Output the (X, Y) coordinate of the center of the cell containing the given text.  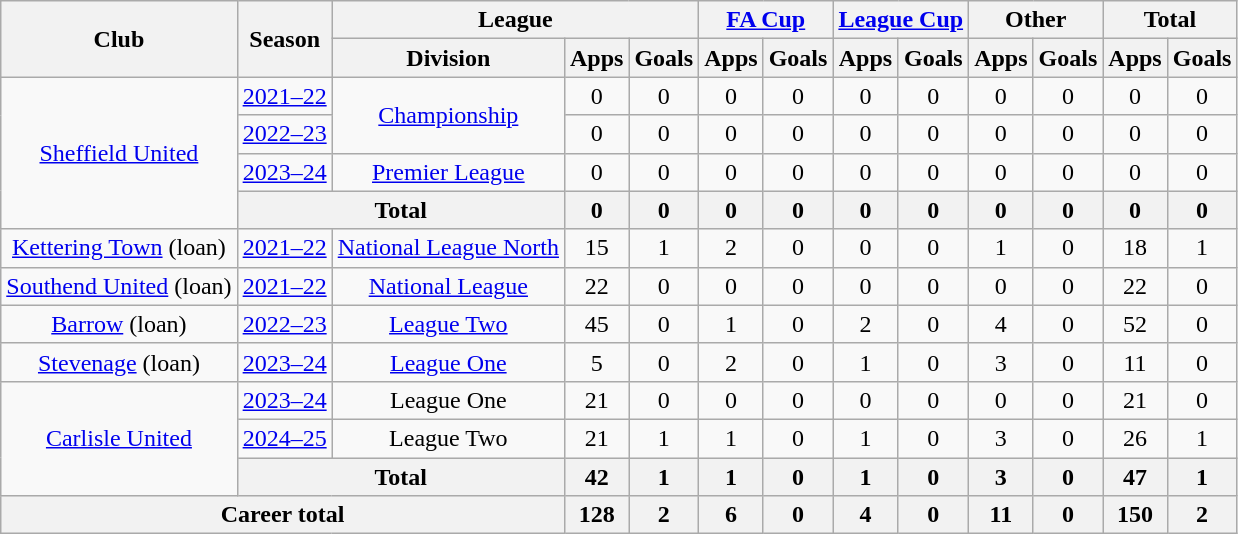
Stevenage (loan) (119, 362)
15 (596, 248)
Career total (283, 515)
Club (119, 39)
150 (1135, 515)
45 (596, 324)
Division (448, 58)
League Cup (901, 20)
6 (731, 515)
Premier League (448, 172)
Carlisle United (119, 438)
26 (1135, 438)
FA Cup (766, 20)
5 (596, 362)
Sheffield United (119, 153)
Season (284, 39)
Barrow (loan) (119, 324)
18 (1135, 248)
Southend United (loan) (119, 286)
Kettering Town (loan) (119, 248)
42 (596, 477)
52 (1135, 324)
National League North (448, 248)
Championship (448, 115)
Other (1036, 20)
47 (1135, 477)
League (515, 20)
2024–25 (284, 438)
128 (596, 515)
National League (448, 286)
